Identify which cell holds the provided text, then report its [x, y] central coordinate. 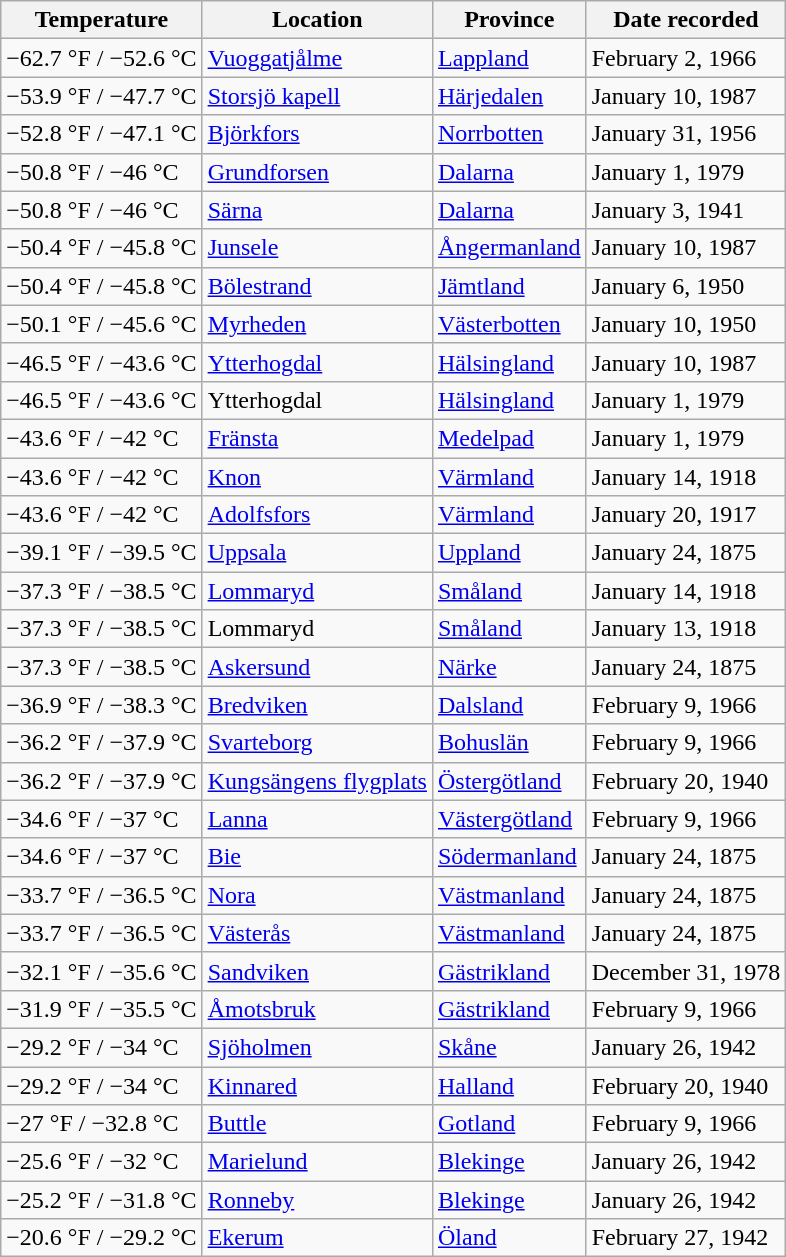
Kungsängens flygplats [317, 781]
January 13, 1918 [686, 629]
Ekerum [317, 1238]
−31.9 °F / −35.5 °C [102, 1009]
Adolfsfors [317, 515]
Location [317, 20]
Åmotsbruk [317, 1009]
Askersund [317, 667]
−53.9 °F / −47.7 °C [102, 96]
Temperature [102, 20]
Knon [317, 477]
Härjedalen [509, 96]
−20.6 °F / −29.2 °C [102, 1238]
−32.1 °F / −35.6 °C [102, 971]
Särna [317, 210]
Uppsala [317, 553]
January 20, 1917 [686, 515]
Uppland [509, 553]
January 31, 1956 [686, 134]
Marielund [317, 1162]
Bie [317, 857]
January 10, 1950 [686, 324]
−52.8 °F / −47.1 °C [102, 134]
−62.7 °F / −52.6 °C [102, 58]
February 27, 1942 [686, 1238]
Medelpad [509, 438]
−39.1 °F / −39.5 °C [102, 553]
Bölestrand [317, 286]
Myrheden [317, 324]
Sjöholmen [317, 1047]
Norrbotten [509, 134]
Lanna [317, 819]
Fränsta [317, 438]
Sandviken [317, 971]
Västergötland [509, 819]
Ångermanland [509, 248]
−36.9 °F / −38.3 °C [102, 705]
−50.1 °F / −45.6 °C [102, 324]
Bohuslän [509, 743]
Västerås [317, 933]
−25.6 °F / −32 °C [102, 1162]
Jämtland [509, 286]
January 3, 1941 [686, 210]
Skåne [509, 1047]
December 31, 1978 [686, 971]
Öland [509, 1238]
Ronneby [317, 1200]
February 2, 1966 [686, 58]
Nora [317, 895]
Buttle [317, 1124]
Gotland [509, 1124]
Grundforsen [317, 172]
Västerbotten [509, 324]
Junsele [317, 248]
Östergötland [509, 781]
Kinnared [317, 1085]
Södermanland [509, 857]
Halland [509, 1085]
Storsjö kapell [317, 96]
Bredviken [317, 705]
Vuoggatjålme [317, 58]
January 6, 1950 [686, 286]
Svarteborg [317, 743]
Björkfors [317, 134]
Date recorded [686, 20]
Dalsland [509, 705]
Närke [509, 667]
Province [509, 20]
Lappland [509, 58]
−25.2 °F / −31.8 °C [102, 1200]
−27 °F / −32.8 °C [102, 1124]
